Search for the cell housing the specified text and yield its [x, y] center coordinate. 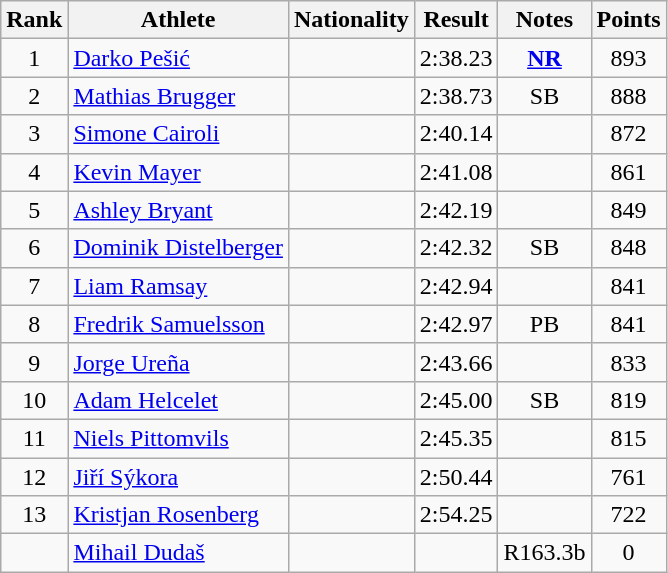
872 [628, 134]
Fredrik Samuelsson [178, 324]
2 [34, 96]
Kristjan Rosenberg [178, 515]
Niels Pittomvils [178, 438]
861 [628, 172]
Simone Cairoli [178, 134]
Adam Helcelet [178, 400]
Liam Ramsay [178, 286]
Dominik Distelberger [178, 248]
2:43.66 [456, 362]
Points [628, 20]
Jorge Ureña [178, 362]
5 [34, 210]
7 [34, 286]
2:38.23 [456, 58]
3 [34, 134]
1 [34, 58]
0 [628, 553]
893 [628, 58]
Nationality [351, 20]
849 [628, 210]
Darko Pešić [178, 58]
9 [34, 362]
2:42.97 [456, 324]
848 [628, 248]
2:45.00 [456, 400]
11 [34, 438]
2:40.14 [456, 134]
888 [628, 96]
Jiří Sýkora [178, 477]
4 [34, 172]
2:42.32 [456, 248]
2:42.19 [456, 210]
8 [34, 324]
2:45.35 [456, 438]
2:50.44 [456, 477]
819 [628, 400]
Athlete [178, 20]
Mihail Dudaš [178, 553]
2:38.73 [456, 96]
10 [34, 400]
815 [628, 438]
833 [628, 362]
Rank [34, 20]
Ashley Bryant [178, 210]
2:41.08 [456, 172]
2:54.25 [456, 515]
Mathias Brugger [178, 96]
6 [34, 248]
Notes [544, 20]
Result [456, 20]
PB [544, 324]
13 [34, 515]
722 [628, 515]
2:42.94 [456, 286]
NR [544, 58]
12 [34, 477]
R163.3b [544, 553]
761 [628, 477]
Kevin Mayer [178, 172]
